Detect which cell encompasses the target text, then output its (X, Y) center coordinate. 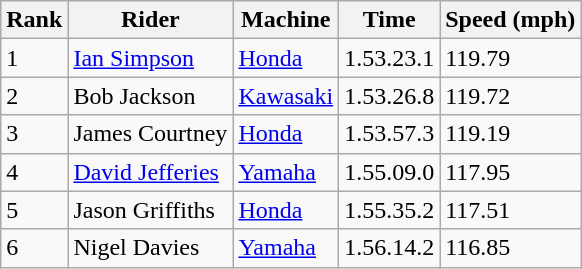
Jason Griffiths (150, 210)
Kawasaki (286, 96)
Rider (150, 20)
1.56.14.2 (390, 248)
6 (34, 248)
1.53.57.3 (390, 134)
119.19 (510, 134)
Speed (mph) (510, 20)
Time (390, 20)
David Jefferies (150, 172)
Ian Simpson (150, 58)
3 (34, 134)
Rank (34, 20)
1.55.09.0 (390, 172)
119.72 (510, 96)
117.51 (510, 210)
116.85 (510, 248)
1.55.35.2 (390, 210)
117.95 (510, 172)
1.53.23.1 (390, 58)
2 (34, 96)
1 (34, 58)
4 (34, 172)
Bob Jackson (150, 96)
Machine (286, 20)
James Courtney (150, 134)
Nigel Davies (150, 248)
5 (34, 210)
1.53.26.8 (390, 96)
119.79 (510, 58)
